Provide the (x, y) coordinate of the cell's center where the given text is located.  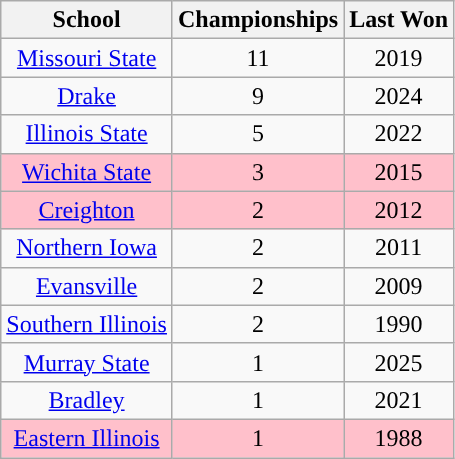
Bradley (87, 400)
2009 (399, 286)
2022 (399, 134)
2025 (399, 362)
3 (258, 172)
Championships (258, 20)
2012 (399, 210)
School (87, 20)
Illinois State (87, 134)
Southern Illinois (87, 324)
9 (258, 96)
2021 (399, 400)
Last Won (399, 20)
11 (258, 58)
2015 (399, 172)
Missouri State (87, 58)
1988 (399, 438)
5 (258, 134)
Northern Iowa (87, 248)
Drake (87, 96)
2011 (399, 248)
2019 (399, 58)
Eastern Illinois (87, 438)
Creighton (87, 210)
Evansville (87, 286)
Murray State (87, 362)
1990 (399, 324)
2024 (399, 96)
Wichita State (87, 172)
